For the text-containing cell, return its midpoint in [X, Y] coordinate format. 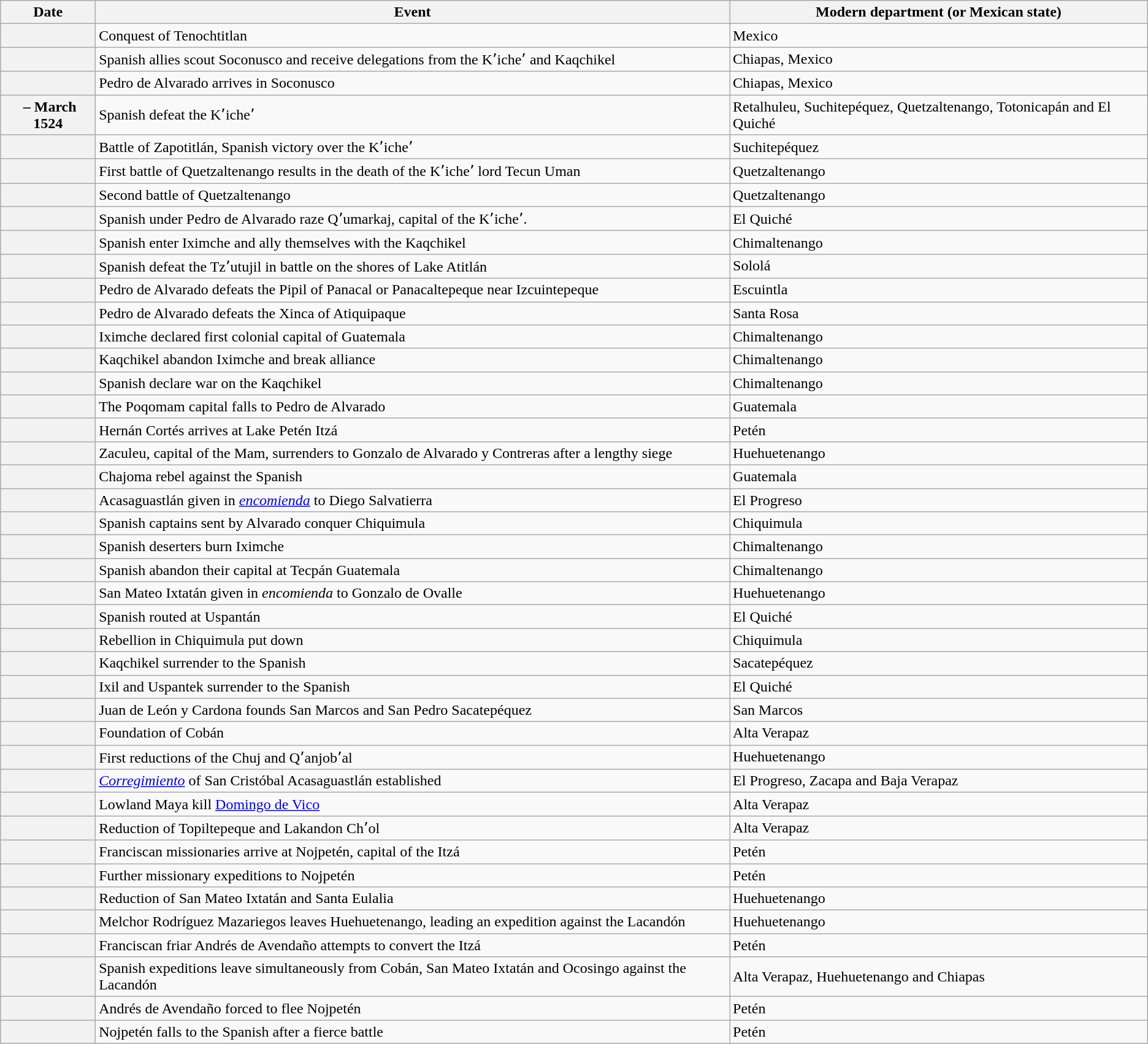
Acasaguastlán given in encomienda to Diego Salvatierra [413, 500]
Corregimiento of San Cristóbal Acasaguastlán established [413, 781]
Mexico [939, 36]
– March 1524 [48, 114]
Ixil and Uspantek surrender to the Spanish [413, 687]
Iximche declared first colonial capital of Guatemala [413, 337]
Date [48, 12]
Retalhuleu, Suchitepéquez, Quetzaltenango, Totonicapán and El Quiché [939, 114]
Kaqchikel abandon Iximche and break alliance [413, 360]
Reduction of Topiltepeque and Lakandon Chʼol [413, 828]
Melchor Rodríguez Mazariegos leaves Huehuetenango, leading an expedition against the Lacandón [413, 922]
Foundation of Cobán [413, 733]
Spanish enter Iximche and ally themselves with the Kaqchikel [413, 242]
Spanish deserters burn Iximche [413, 547]
Second battle of Quetzaltenango [413, 195]
First battle of Quetzaltenango results in the death of the Kʼicheʼ lord Tecun Uman [413, 171]
Pedro de Alvarado defeats the Xinca of Atiquipaque [413, 313]
The Poqomam capital falls to Pedro de Alvarado [413, 406]
San Mateo Ixtatán given in encomienda to Gonzalo de Ovalle [413, 593]
Juan de León y Cardona founds San Marcos and San Pedro Sacatepéquez [413, 710]
Suchitepéquez [939, 147]
Sacatepéquez [939, 663]
San Marcos [939, 710]
Spanish expeditions leave simultaneously from Cobán, San Mateo Ixtatán and Ocosingo against the Lacandón [413, 977]
Spanish defeat the Kʼicheʼ [413, 114]
Spanish declare war on the Kaqchikel [413, 383]
Spanish captains sent by Alvarado conquer Chiquimula [413, 524]
Modern department (or Mexican state) [939, 12]
First reductions of the Chuj and Qʼanjobʼal [413, 757]
Further missionary expeditions to Nojpetén [413, 875]
Battle of Zapotitlán, Spanish victory over the Kʼicheʼ [413, 147]
Event [413, 12]
Reduction of San Mateo Ixtatán and Santa Eulalia [413, 899]
Pedro de Alvarado defeats the Pipil of Panacal or Panacaltepeque near Izcuintepeque [413, 290]
Franciscan missionaries arrive at Nojpetén, capital of the Itzá [413, 852]
Spanish abandon their capital at Tecpán Guatemala [413, 570]
Hernán Cortés arrives at Lake Petén Itzá [413, 430]
Spanish routed at Uspantán [413, 617]
Santa Rosa [939, 313]
Franciscan friar Andrés de Avendaño attempts to convert the Itzá [413, 945]
Rebellion in Chiquimula put down [413, 640]
Nojpetén falls to the Spanish after a fierce battle [413, 1032]
El Progreso [939, 500]
Pedro de Alvarado arrives in Soconusco [413, 83]
Andrés de Avendaño forced to flee Nojpetén [413, 1008]
Spanish allies scout Soconusco and receive delegations from the Kʼicheʼ and Kaqchikel [413, 59]
Escuintla [939, 290]
Sololá [939, 266]
Chajoma rebel against the Spanish [413, 476]
Conquest of Tenochtitlan [413, 36]
Kaqchikel surrender to the Spanish [413, 663]
Lowland Maya kill Domingo de Vico [413, 804]
El Progreso, Zacapa and Baja Verapaz [939, 781]
Spanish under Pedro de Alvarado raze Qʼumarkaj, capital of the Kʼicheʼ. [413, 219]
Alta Verapaz, Huehuetenango and Chiapas [939, 977]
Spanish defeat the Tzʼutujil in battle on the shores of Lake Atitlán [413, 266]
Zaculeu, capital of the Mam, surrenders to Gonzalo de Alvarado y Contreras after a lengthy siege [413, 453]
